Extract the [X, Y] coordinate from the center of the cell holding the provided text.  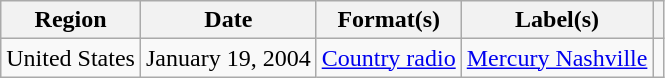
Country radio [388, 58]
United States [71, 58]
Mercury Nashville [557, 58]
Format(s) [388, 20]
Date [228, 20]
Label(s) [557, 20]
January 19, 2004 [228, 58]
Region [71, 20]
